From the cell containing the given text, extract its center point as [X, Y] coordinate. 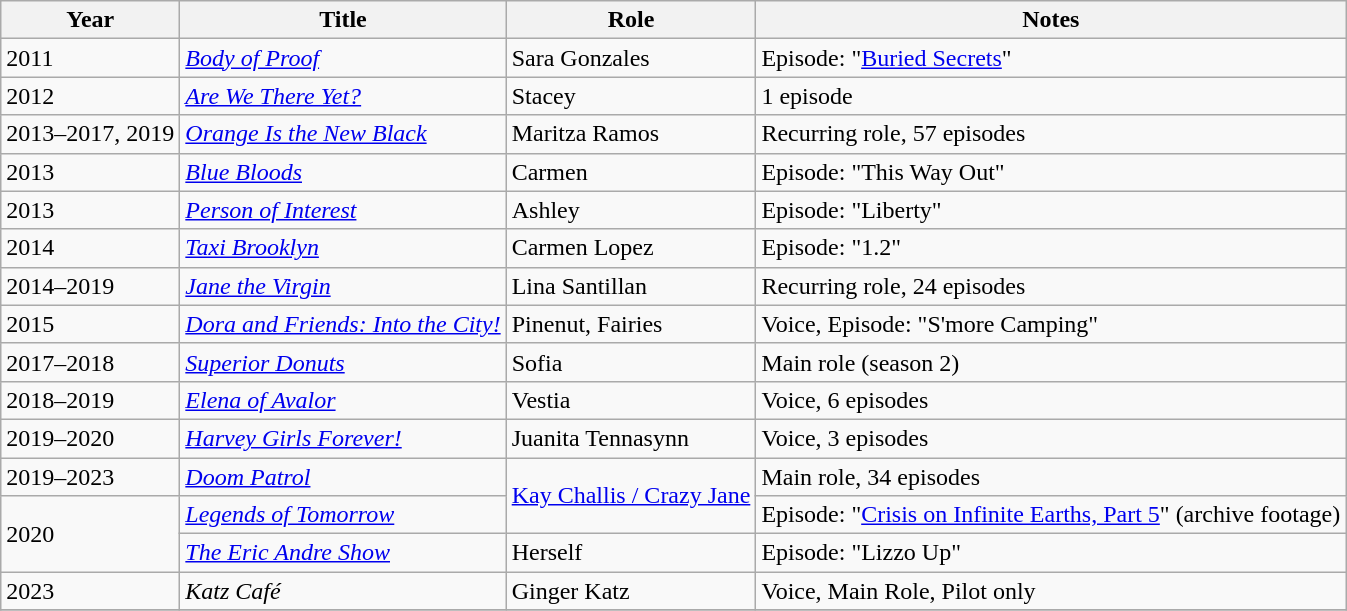
2017–2018 [90, 362]
2014–2019 [90, 286]
2018–2019 [90, 400]
Katz Café [343, 591]
2013–2017, 2019 [90, 134]
Carmen [631, 172]
Carmen Lopez [631, 248]
Blue Bloods [343, 172]
Elena of Avalor [343, 400]
Voice, Main Role, Pilot only [1051, 591]
The Eric Andre Show [343, 553]
Sara Gonzales [631, 58]
Main role (season 2) [1051, 362]
Legends of Tomorrow [343, 515]
Harvey Girls Forever! [343, 438]
2019–2020 [90, 438]
Episode: "Crisis on Infinite Earths, Part 5" (archive footage) [1051, 515]
Lina Santillan [631, 286]
Recurring role, 57 episodes [1051, 134]
Pinenut, Fairies [631, 324]
Kay Challis / Crazy Jane [631, 496]
Sofia [631, 362]
Taxi Brooklyn [343, 248]
Voice, Episode: "S'more Camping" [1051, 324]
Year [90, 20]
Title [343, 20]
Maritza Ramos [631, 134]
Person of Interest [343, 210]
Notes [1051, 20]
Dora and Friends: Into the City! [343, 324]
Ginger Katz [631, 591]
Episode: "Lizzo Up" [1051, 553]
Vestia [631, 400]
Role [631, 20]
1 episode [1051, 96]
2023 [90, 591]
Jane the Virgin [343, 286]
Herself [631, 553]
Main role, 34 episodes [1051, 477]
2012 [90, 96]
Episode: "Liberty" [1051, 210]
Are We There Yet? [343, 96]
Voice, 3 episodes [1051, 438]
Episode: "1.2" [1051, 248]
Juanita Tennasynn [631, 438]
Body of Proof [343, 58]
Voice, 6 episodes [1051, 400]
Orange Is the New Black [343, 134]
Episode: "This Way Out" [1051, 172]
Superior Donuts [343, 362]
Episode: "Buried Secrets" [1051, 58]
2011 [90, 58]
Recurring role, 24 episodes [1051, 286]
2020 [90, 534]
2015 [90, 324]
Stacey [631, 96]
2019–2023 [90, 477]
2014 [90, 248]
Ashley [631, 210]
Doom Patrol [343, 477]
